Capture the cell that displays the provided text and extract its (x, y) central coordinate. 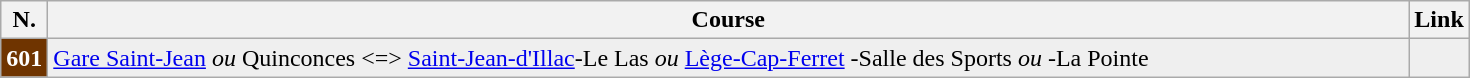
Link (1439, 20)
Course (728, 20)
Gare Saint-Jean ou Quinconces <=> Saint-Jean-d'Illac-Le Las ou Lège-Cap-Ferret -Salle des Sports ou -La Pointe (728, 58)
N. (24, 20)
601 (24, 58)
